Return the [x, y] coordinate for the center point of the cell that contains the specified text.  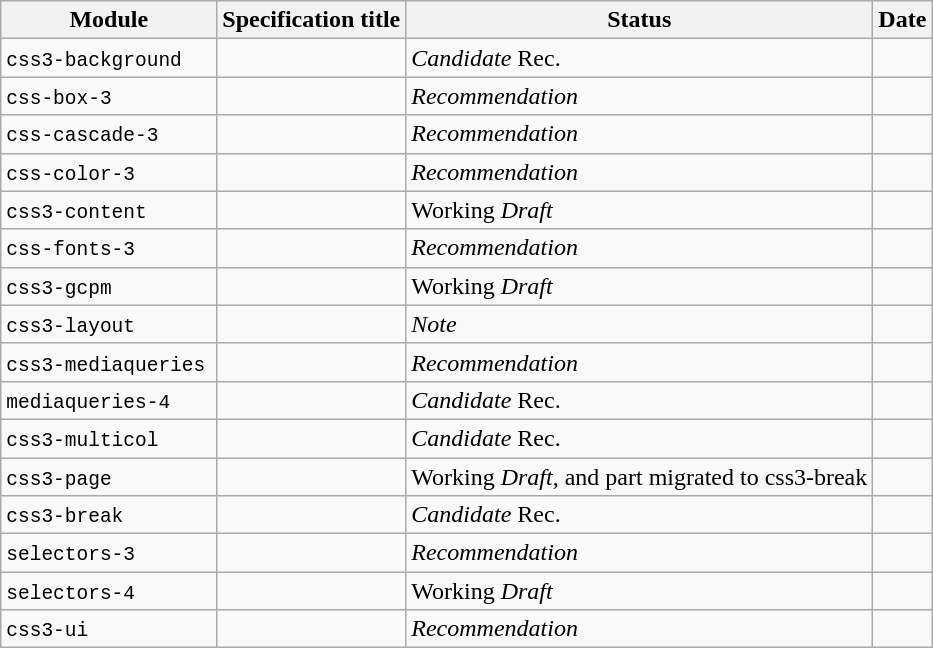
css3-background [109, 58]
css3-multicol [109, 438]
css3-ui [109, 629]
css3-gcpm [109, 286]
css3-mediaqueries [109, 362]
mediaqueries-4 [109, 400]
css-cascade-3 [109, 134]
Note [640, 324]
css3-page [109, 477]
selectors-4 [109, 591]
css-fonts-3 [109, 248]
Specification title [312, 20]
css-color-3 [109, 172]
css-box-3 [109, 96]
Date [902, 20]
Status [640, 20]
selectors-3 [109, 553]
Module [109, 20]
Working Draft, and part migrated to css3-break [640, 477]
css3-content [109, 210]
css3-layout [109, 324]
css3-break [109, 515]
